From the cell containing the given text, extract its center point as [X, Y] coordinate. 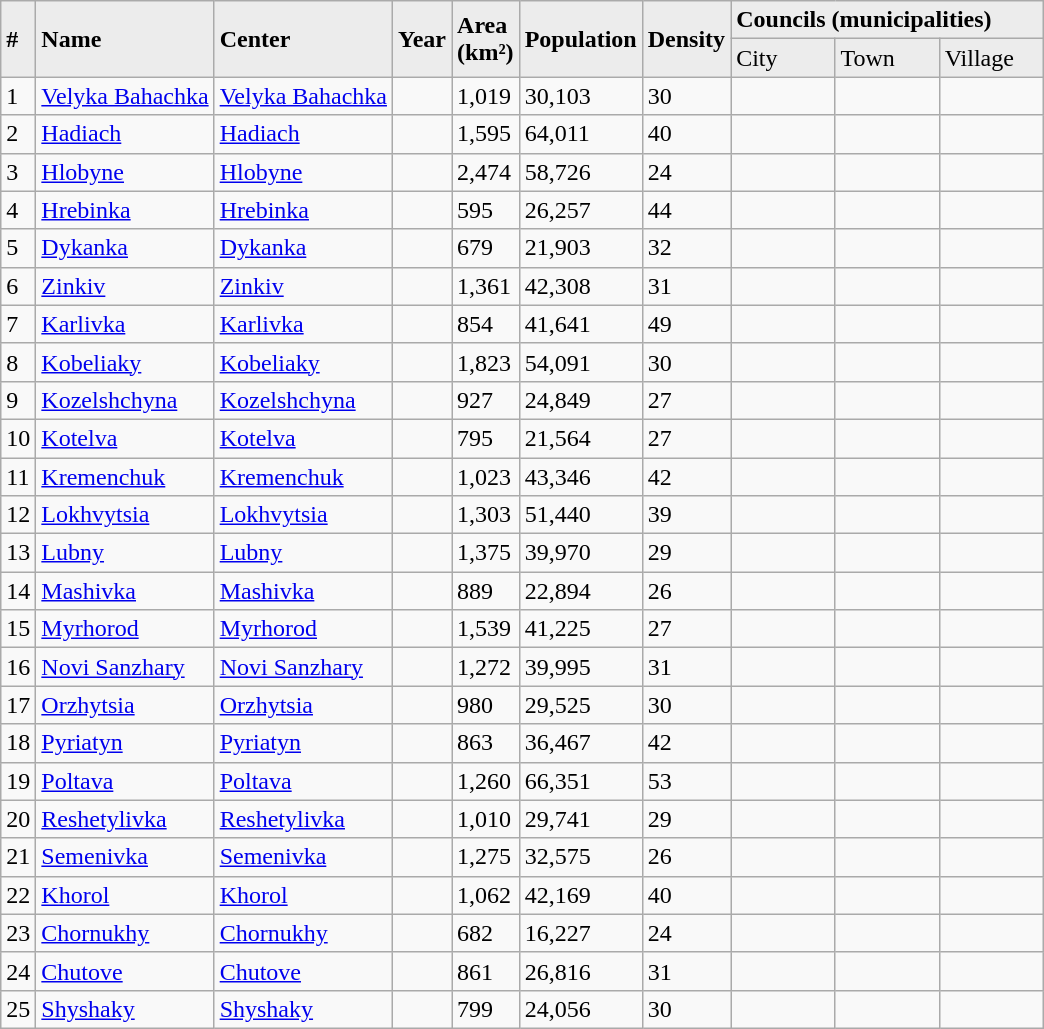
1,272 [486, 667]
29,525 [580, 705]
13 [18, 553]
1,010 [486, 819]
3 [18, 172]
30,103 [580, 96]
29,741 [580, 819]
32,575 [580, 857]
20 [18, 819]
39,995 [580, 667]
22,894 [580, 591]
26,816 [580, 971]
6 [18, 286]
36,467 [580, 743]
Village [991, 58]
58,726 [580, 172]
4 [18, 210]
City [783, 58]
42,169 [580, 895]
Density [686, 39]
21 [18, 857]
2 [18, 134]
26,257 [580, 210]
17 [18, 705]
42,308 [580, 286]
24,849 [580, 400]
1,539 [486, 629]
Town [887, 58]
15 [18, 629]
1,019 [486, 96]
861 [486, 971]
39 [686, 515]
51,440 [580, 515]
49 [686, 324]
43,346 [580, 477]
23 [18, 933]
18 [18, 743]
863 [486, 743]
1,260 [486, 781]
Center [303, 39]
679 [486, 248]
682 [486, 933]
595 [486, 210]
14 [18, 591]
1,375 [486, 553]
10 [18, 438]
53 [686, 781]
64,011 [580, 134]
# [18, 39]
11 [18, 477]
1,275 [486, 857]
927 [486, 400]
Councils (municipalities) [888, 20]
21,564 [580, 438]
39,970 [580, 553]
1,023 [486, 477]
44 [686, 210]
66,351 [580, 781]
21,903 [580, 248]
16,227 [580, 933]
1,361 [486, 286]
889 [486, 591]
7 [18, 324]
22 [18, 895]
854 [486, 324]
Name [125, 39]
2,474 [486, 172]
1,595 [486, 134]
5 [18, 248]
24,056 [580, 1009]
41,225 [580, 629]
1 [18, 96]
799 [486, 1009]
54,091 [580, 362]
1,823 [486, 362]
Area(km²) [486, 39]
25 [18, 1009]
1,303 [486, 515]
1,062 [486, 895]
8 [18, 362]
41,641 [580, 324]
16 [18, 667]
Year [422, 39]
32 [686, 248]
980 [486, 705]
12 [18, 515]
19 [18, 781]
9 [18, 400]
795 [486, 438]
Population [580, 39]
